For the text-containing cell, return its midpoint in [X, Y] coordinate format. 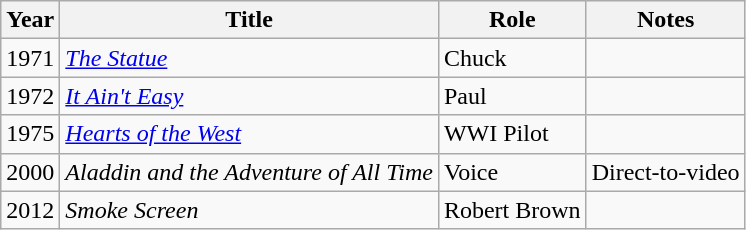
Smoke Screen [250, 210]
WWI Pilot [512, 134]
Aladdin and the Adventure of All Time [250, 172]
2012 [30, 210]
Role [512, 20]
Chuck [512, 58]
The Statue [250, 58]
It Ain't Easy [250, 96]
Notes [666, 20]
1971 [30, 58]
2000 [30, 172]
Hearts of the West [250, 134]
1972 [30, 96]
Title [250, 20]
1975 [30, 134]
Direct-to-video [666, 172]
Paul [512, 96]
Robert Brown [512, 210]
Year [30, 20]
Voice [512, 172]
